Output the (X, Y) coordinate of the center of the cell containing the given text.  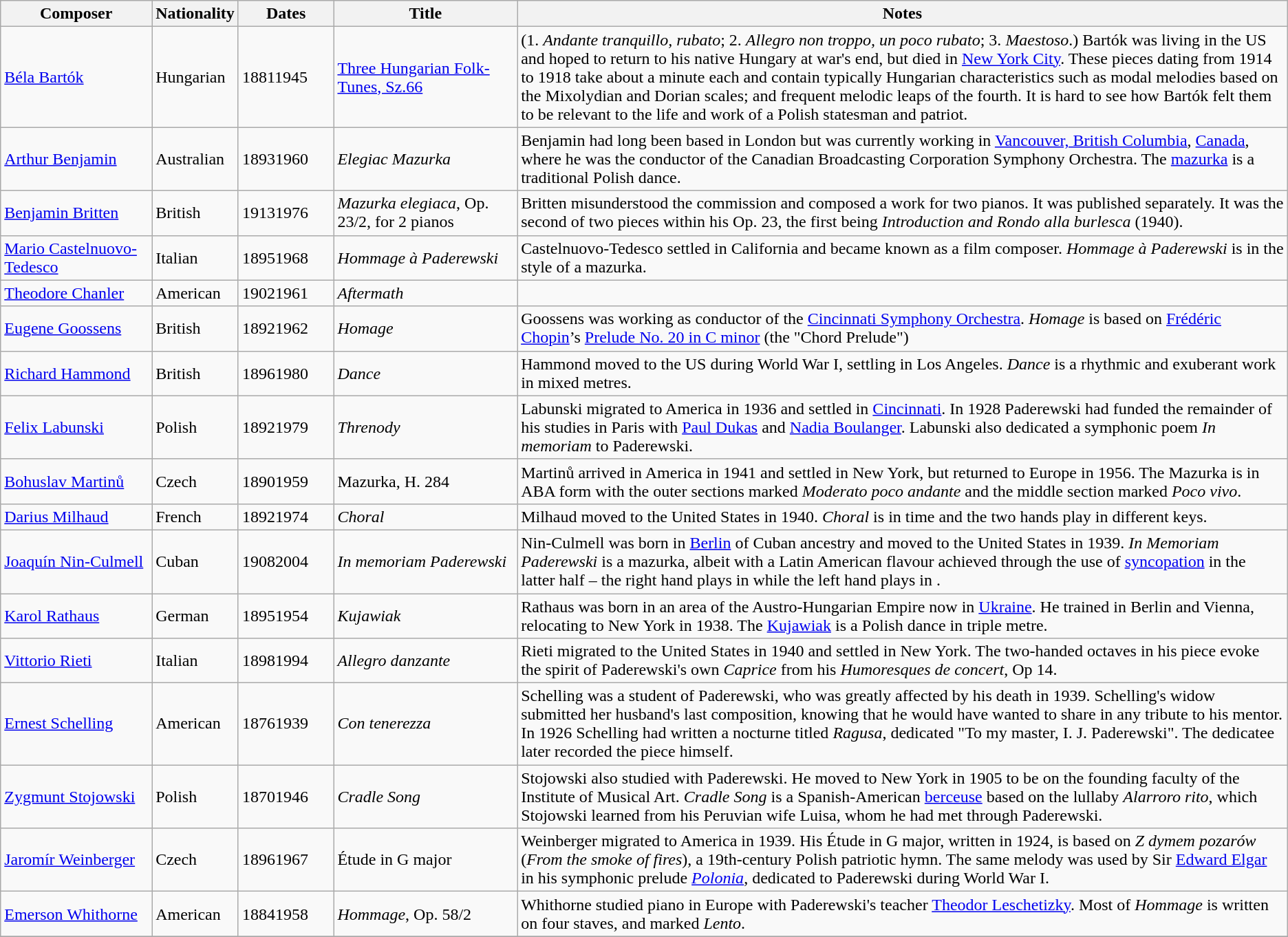
18961980 (286, 373)
Jaromír Weinberger (76, 860)
Elegiac Mazurka (425, 159)
Étude in G major (425, 860)
18981994 (286, 660)
Hungarian (195, 77)
French (195, 517)
Eugene Goossens (76, 329)
Mazurka elegiaca, Op. 23/2, for 2 pianos (425, 213)
19082004 (286, 561)
Choral (425, 517)
18701946 (286, 797)
Threnody (425, 427)
18931960 (286, 159)
18901959 (286, 482)
Composer (76, 14)
Vittorio Rieti (76, 660)
Dates (286, 14)
Australian (195, 159)
Con tenerezza (425, 724)
Castelnuovo-Tedesco settled in California and became known as a film composer. Hommage à Paderewski is in the style of a mazurka. (903, 257)
18841958 (286, 914)
Milhaud moved to the United States in 1940. Choral is in time and the two hands play in different keys. (903, 517)
Hammond moved to the US during World War I, settling in Los Angeles. Dance is a rhythmic and exuberant work in mixed metres. (903, 373)
Bohuslav Martinů (76, 482)
Karol Rathaus (76, 615)
Arthur Benjamin (76, 159)
Zygmunt Stojowski (76, 797)
Notes (903, 14)
Darius Milhaud (76, 517)
Joaquín Nin-Culmell (76, 561)
Mario Castelnuovo-Tedesco (76, 257)
19021961 (286, 293)
Mazurka, H. 284 (425, 482)
In memoriam Paderewski (425, 561)
Aftermath (425, 293)
Dance (425, 373)
Cradle Song (425, 797)
Theodore Chanler (76, 293)
18761939 (286, 724)
German (195, 615)
Emerson Whithorne (76, 914)
Homage (425, 329)
Benjamin Britten (76, 213)
18811945 (286, 77)
18921962 (286, 329)
18921979 (286, 427)
Cuban (195, 561)
18951968 (286, 257)
Felix Labunski (76, 427)
18961967 (286, 860)
Three Hungarian Folk-Tunes, Sz.66 (425, 77)
Hommage à Paderewski (425, 257)
18951954 (286, 615)
Ernest Schelling (76, 724)
Nationality (195, 14)
Hommage, Op. 58/2 (425, 914)
Richard Hammond (76, 373)
Whithorne studied piano in Europe with Paderewski's teacher Theodor Leschetizky. Most of Hommage is written on four staves, and marked Lento. (903, 914)
Title (425, 14)
18921974 (286, 517)
Béla Bartók (76, 77)
19131976 (286, 213)
Kujawiak (425, 615)
Allegro danzante (425, 660)
